Detect which cell encompasses the target text, then output its [X, Y] center coordinate. 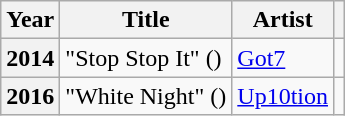
"White Night" () [146, 96]
2016 [30, 96]
"Stop Stop It" () [146, 58]
2014 [30, 58]
Title [146, 20]
Up10tion [283, 96]
Got7 [283, 58]
Artist [283, 20]
Year [30, 20]
